Provide the (x, y) coordinate of the cell's center where the given text is located.  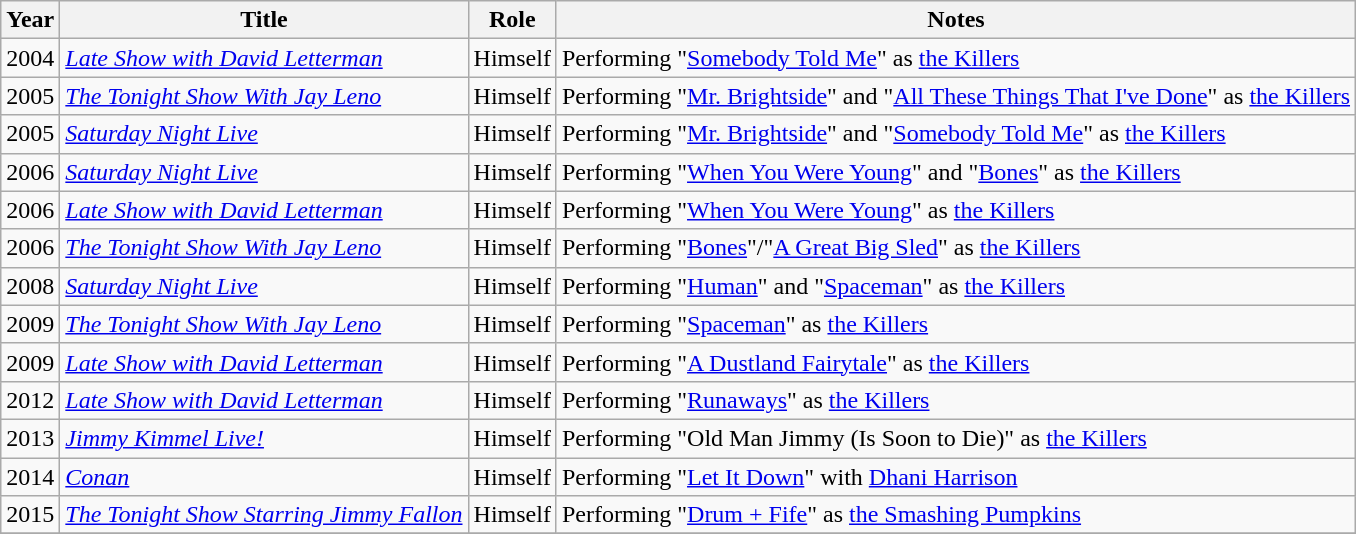
Performing "When You Were Young" and "Bones" as the Killers (956, 172)
Jimmy Kimmel Live! (264, 438)
2014 (30, 477)
Performing "Drum + Fife" as the Smashing Pumpkins (956, 515)
2008 (30, 286)
Performing "Let It Down" with Dhani Harrison (956, 477)
Performing "Human" and "Spaceman" as the Killers (956, 286)
Performing "Somebody Told Me" as the Killers (956, 58)
2004 (30, 58)
Performing "Bones"/"A Great Big Sled" as the Killers (956, 248)
Year (30, 20)
Performing "Runaways" as the Killers (956, 400)
2012 (30, 400)
Performing "Spaceman" as the Killers (956, 324)
Performing "Mr. Brightside" and "Somebody Told Me" as the Killers (956, 134)
Performing "Old Man Jimmy (Is Soon to Die)" as the Killers (956, 438)
2015 (30, 515)
Performing "Mr. Brightside" and "All These Things That I've Done" as the Killers (956, 96)
Notes (956, 20)
Title (264, 20)
Role (512, 20)
The Tonight Show Starring Jimmy Fallon (264, 515)
Performing "When You Were Young" as the Killers (956, 210)
Conan (264, 477)
Performing "A Dustland Fairytale" as the Killers (956, 362)
2013 (30, 438)
